Scan for the cell matching the given text and deliver its [x, y] coordinate at center. 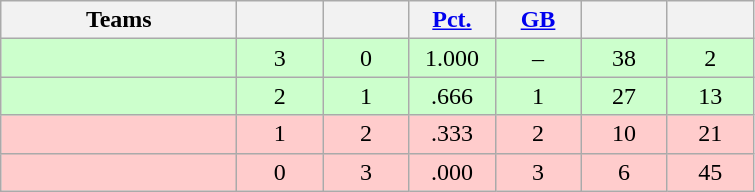
.666 [452, 96]
Teams [119, 20]
GB [538, 20]
– [538, 58]
21 [710, 134]
1.000 [452, 58]
.000 [452, 172]
6 [624, 172]
.333 [452, 134]
13 [710, 96]
Pct. [452, 20]
45 [710, 172]
27 [624, 96]
38 [624, 58]
10 [624, 134]
